Return the [x, y] coordinate for the center point of the cell that contains the specified text.  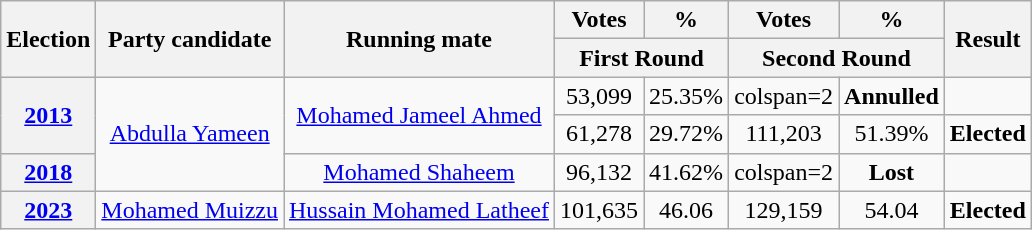
111,203 [784, 134]
2018 [48, 172]
46.06 [686, 210]
Annulled [892, 96]
96,132 [598, 172]
Lost [892, 172]
Result [988, 39]
61,278 [598, 134]
Abdulla Yameen [190, 134]
First Round [641, 58]
2023 [48, 210]
Mohamed Jameel Ahmed [420, 115]
Second Round [837, 58]
Running mate [420, 39]
29.72% [686, 134]
51.39% [892, 134]
Mohamed Shaheem [420, 172]
101,635 [598, 210]
129,159 [784, 210]
Mohamed Muizzu [190, 210]
41.62% [686, 172]
2013 [48, 115]
25.35% [686, 96]
53,099 [598, 96]
54.04 [892, 210]
Election [48, 39]
Hussain Mohamed Latheef [420, 210]
Party candidate [190, 39]
